Return the [X, Y] coordinate for the center point of the cell that contains the specified text.  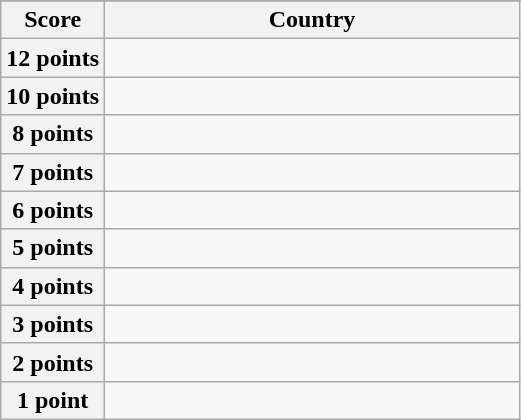
8 points [53, 134]
7 points [53, 172]
5 points [53, 248]
Country [312, 20]
4 points [53, 286]
10 points [53, 96]
1 point [53, 400]
Score [53, 20]
12 points [53, 58]
3 points [53, 324]
2 points [53, 362]
6 points [53, 210]
